Identify which cell holds the provided text, then report its [x, y] central coordinate. 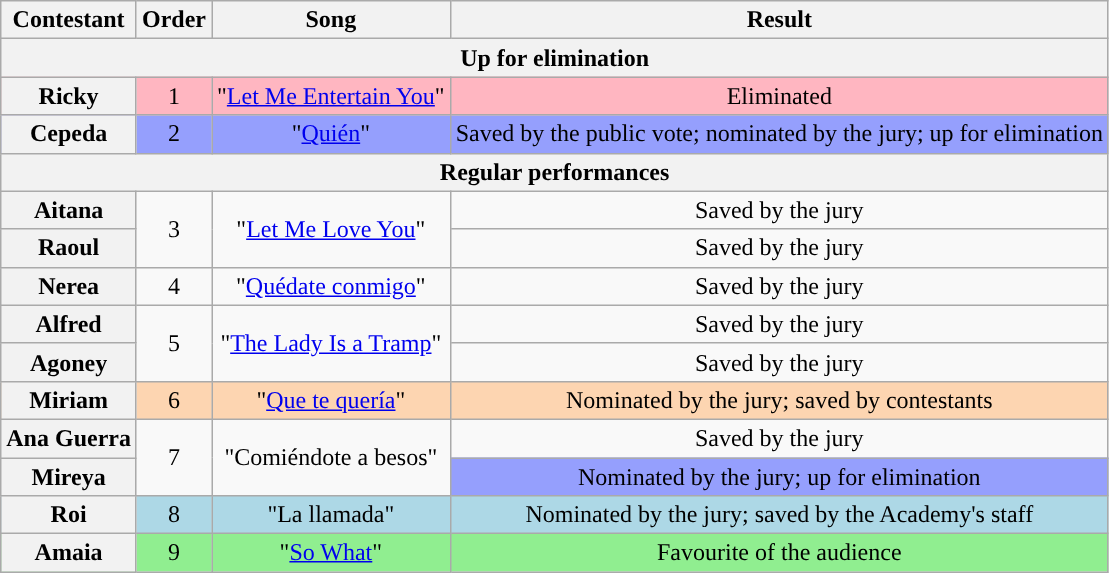
Mireya [69, 477]
Nominated by the jury; saved by the Academy's staff [779, 515]
Amaia [69, 553]
4 [174, 286]
"The Lady Is a Tramp" [332, 343]
Ana Guerra [69, 438]
8 [174, 515]
Raoul [69, 248]
"Comiéndote a besos" [332, 457]
Regular performances [555, 172]
"Let Me Entertain You" [332, 96]
"Let Me Love You" [332, 229]
Alfred [69, 324]
Cepeda [69, 134]
Agoney [69, 362]
2 [174, 134]
6 [174, 400]
1 [174, 96]
7 [174, 457]
Song [332, 20]
"Quédate conmigo" [332, 286]
Result [779, 20]
"Quién" [332, 134]
Up for elimination [555, 58]
"Que te quería" [332, 400]
Nominated by the jury; saved by contestants [779, 400]
9 [174, 553]
3 [174, 229]
Aitana [69, 210]
Saved by the public vote; nominated by the jury; up for elimination [779, 134]
Eliminated [779, 96]
"La llamada" [332, 515]
Contestant [69, 20]
Order [174, 20]
Roi [69, 515]
Ricky [69, 96]
Favourite of the audience [779, 553]
"So What" [332, 553]
Nerea [69, 286]
Miriam [69, 400]
Nominated by the jury; up for elimination [779, 477]
5 [174, 343]
